Extract the (x, y) coordinate from the center of the cell holding the provided text.  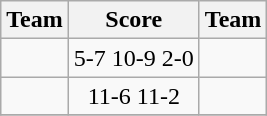
11-6 11-2 (134, 96)
Score (134, 20)
5-7 10-9 2-0 (134, 58)
